Pinpoint the cell where the given text exists, returning its [X, Y] midpoint coordinate. 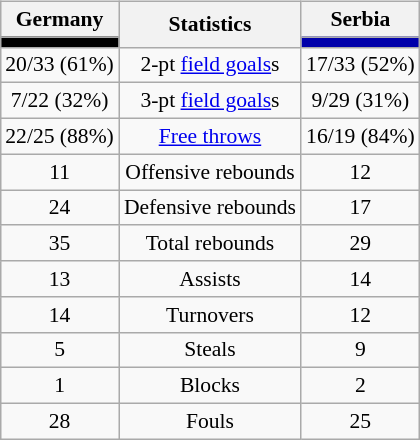
Statistics [210, 24]
3-pt field goalss [210, 101]
5 [60, 350]
35 [60, 243]
Offensive rebounds [210, 172]
24 [60, 208]
Defensive rebounds [210, 208]
Turnovers [210, 314]
Fouls [210, 421]
17/33 (52%) [360, 65]
9/29 (31%) [360, 101]
9 [360, 350]
Assists [210, 279]
Serbia [360, 19]
25 [360, 421]
13 [60, 279]
29 [360, 243]
20/33 (61%) [60, 65]
Total rebounds [210, 243]
7/22 (32%) [60, 101]
16/19 (84%) [360, 136]
1 [60, 386]
11 [60, 172]
Free throws [210, 136]
2-pt field goalss [210, 65]
22/25 (88%) [60, 136]
28 [60, 421]
2 [360, 386]
Germany [60, 19]
Blocks [210, 386]
Steals [210, 350]
17 [360, 208]
